Search for the cell housing the specified text and yield its [x, y] center coordinate. 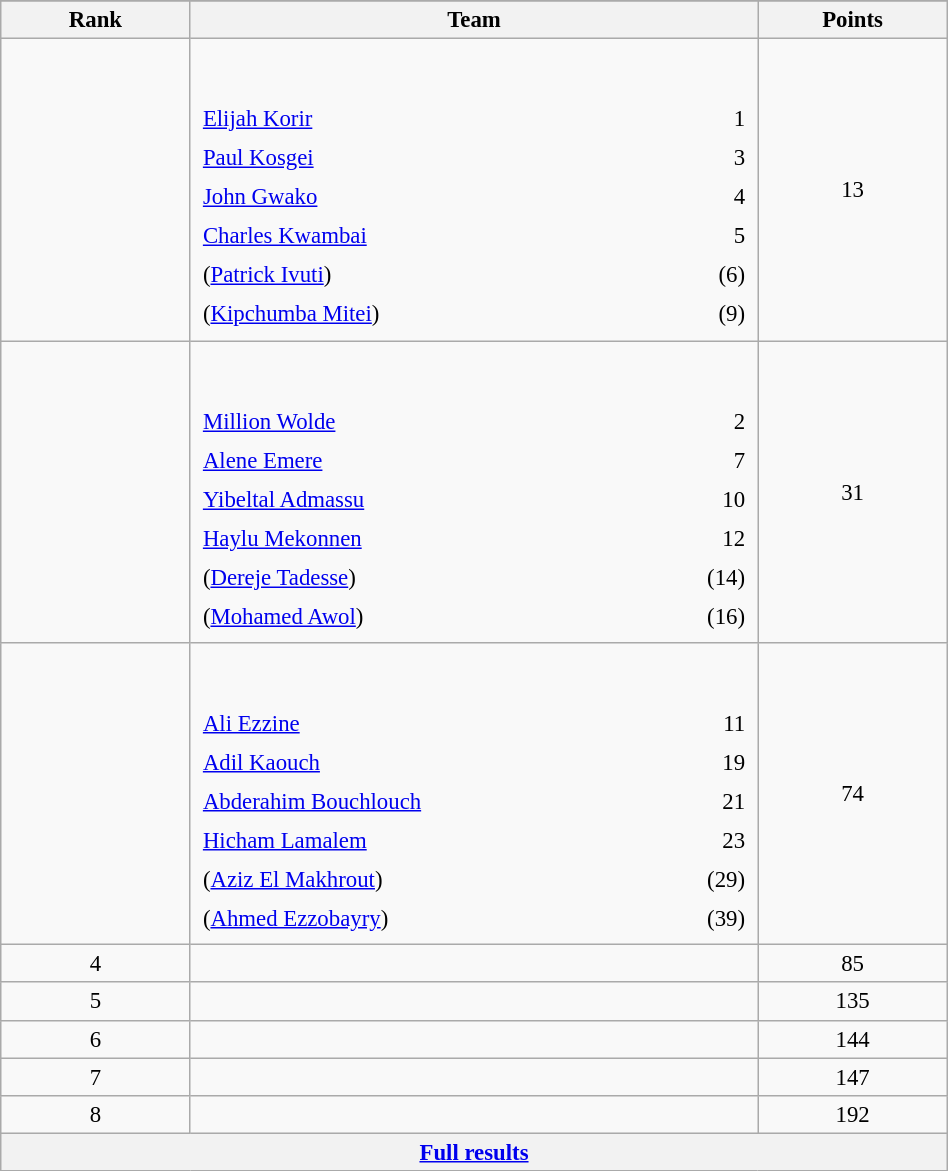
(Kipchumba Mitei) [428, 314]
Haylu Mekonnen [413, 538]
Points [852, 20]
(14) [690, 577]
135 [852, 1002]
147 [852, 1077]
(Patrick Ivuti) [428, 275]
12 [690, 538]
Ali Ezzine [425, 723]
23 [703, 840]
19 [703, 762]
(29) [703, 880]
85 [852, 964]
74 [852, 794]
Ali Ezzine 11 Adil Kaouch 19 Abderahim Bouchlouch 21 Hicham Lamalem 23 (Aziz El Makhrout) (29) (Ahmed Ezzobayry) (39) [474, 794]
8 [96, 1114]
Full results [474, 1152]
144 [852, 1039]
10 [690, 499]
Hicham Lamalem [425, 840]
192 [852, 1114]
John Gwako [428, 197]
Team [474, 20]
Charles Kwambai [428, 236]
3 [705, 158]
Adil Kaouch [425, 762]
(39) [703, 919]
Million Wolde [413, 421]
31 [852, 492]
Alene Emere [413, 460]
Rank [96, 20]
(Mohamed Awol) [413, 616]
(9) [705, 314]
21 [703, 801]
2 [690, 421]
1 [705, 119]
Paul Kosgei [428, 158]
Million Wolde 2 Alene Emere 7 Yibeltal Admassu 10 Haylu Mekonnen 12 (Dereje Tadesse) (14) (Mohamed Awol) (16) [474, 492]
Elijah Korir [428, 119]
(Aziz El Makhrout) [425, 880]
6 [96, 1039]
(Dereje Tadesse) [413, 577]
(Ahmed Ezzobayry) [425, 919]
Elijah Korir 1 Paul Kosgei 3 John Gwako 4 Charles Kwambai 5 (Patrick Ivuti) (6) (Kipchumba Mitei) (9) [474, 190]
13 [852, 190]
Abderahim Bouchlouch [425, 801]
Yibeltal Admassu [413, 499]
(16) [690, 616]
(6) [705, 275]
11 [703, 723]
